Determine the [x, y] coordinate at the center of the cell enclosing the given text.  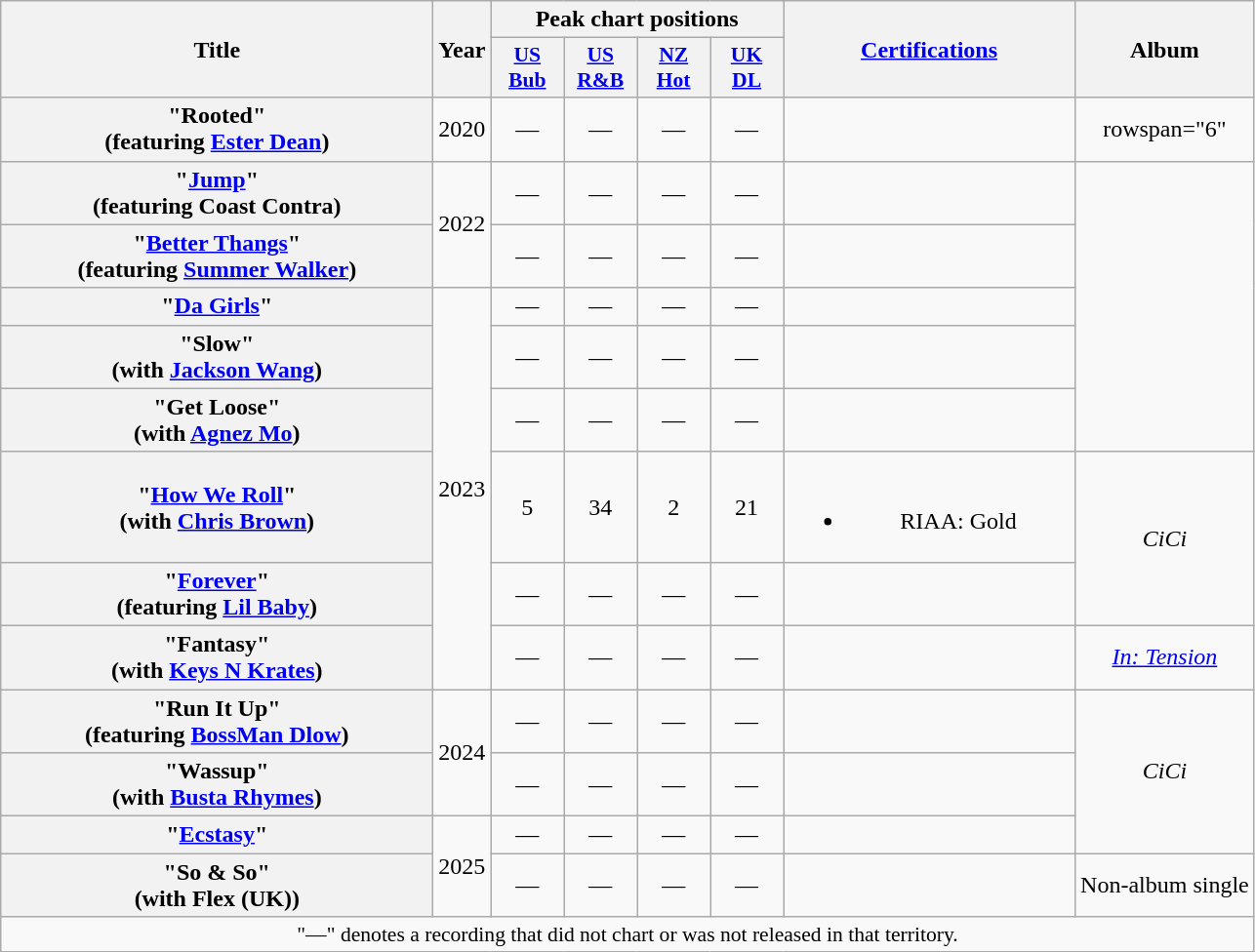
"Jump"(featuring Coast Contra) [217, 193]
Non-album single [1165, 886]
Certifications [929, 49]
2024 [463, 752]
rowspan="6" [1165, 129]
In: Tension [1165, 657]
UK DL [748, 68]
Title [217, 49]
2020 [463, 129]
2 [673, 507]
"So & So"(with Flex (UK)) [217, 886]
"Rooted"(featuring Ester Dean) [217, 129]
"Fantasy"(with Keys N Krates) [217, 657]
2022 [463, 224]
"Slow"(with Jackson Wang) [217, 357]
34 [601, 507]
Year [463, 49]
"Better Thangs"(featuring Summer Walker) [217, 256]
"Run It Up"(featuring BossMan Dlow) [217, 720]
US R&B [601, 68]
"Da Girls" [217, 306]
RIAA: Gold [929, 507]
"Get Loose"(with Agnez Mo) [217, 419]
US Bub [527, 68]
"Ecstasy" [217, 835]
"Wassup" (with Busta Rhymes) [217, 784]
"—" denotes a recording that did not chart or was not released in that territory. [628, 934]
Album [1165, 49]
2023 [463, 488]
21 [748, 507]
"Forever"(featuring Lil Baby) [217, 593]
NZ Hot [673, 68]
2025 [463, 866]
"How We Roll"(with Chris Brown) [217, 507]
Peak chart positions [637, 20]
5 [527, 507]
